Search for the cell housing the specified text and yield its [x, y] center coordinate. 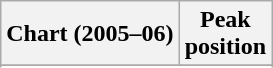
Chart (2005–06) [90, 34]
Peakposition [225, 34]
